Output the [x, y] coordinate of the center of the cell containing the given text.  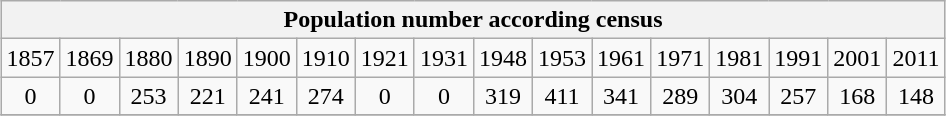
1961 [622, 58]
1991 [798, 58]
168 [858, 96]
1890 [208, 58]
289 [680, 96]
2011 [916, 58]
304 [740, 96]
1880 [148, 58]
2001 [858, 58]
1910 [326, 58]
221 [208, 96]
411 [562, 96]
253 [148, 96]
1981 [740, 58]
1948 [502, 58]
1921 [384, 58]
1857 [30, 58]
1900 [266, 58]
341 [622, 96]
1931 [444, 58]
1953 [562, 58]
148 [916, 96]
319 [502, 96]
1971 [680, 58]
1869 [90, 58]
Population number according census [473, 20]
257 [798, 96]
241 [266, 96]
274 [326, 96]
